Provide the (x, y) coordinate of the cell's center where the given text is located.  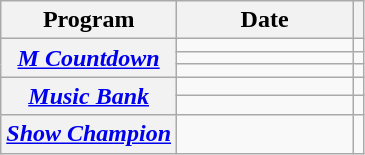
Music Bank (89, 96)
M Countdown (89, 58)
Date (265, 20)
Program (89, 20)
Show Champion (89, 134)
